Return the (x, y) coordinate for the center point of the cell that contains the specified text.  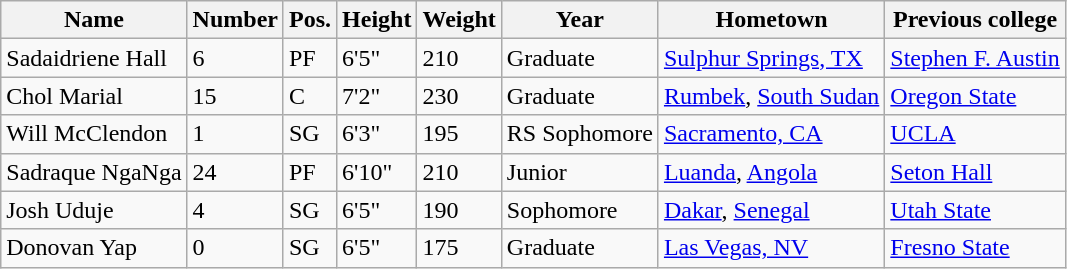
Sophomore (580, 210)
Dakar, Senegal (771, 210)
175 (459, 248)
195 (459, 134)
1 (235, 134)
C (310, 96)
UCLA (975, 134)
6'10" (377, 172)
Las Vegas, NV (771, 248)
Height (377, 20)
4 (235, 210)
15 (235, 96)
Rumbek, South Sudan (771, 96)
Pos. (310, 20)
Sadaidriene Hall (94, 58)
24 (235, 172)
Name (94, 20)
Year (580, 20)
190 (459, 210)
Weight (459, 20)
Number (235, 20)
Fresno State (975, 248)
Hometown (771, 20)
Oregon State (975, 96)
230 (459, 96)
Previous college (975, 20)
Sulphur Springs, TX (771, 58)
Will McClendon (94, 134)
RS Sophomore (580, 134)
Donovan Yap (94, 248)
0 (235, 248)
Sacramento, CA (771, 134)
Josh Uduje (94, 210)
Utah State (975, 210)
Junior (580, 172)
Luanda, Angola (771, 172)
7'2" (377, 96)
6 (235, 58)
Stephen F. Austin (975, 58)
Seton Hall (975, 172)
Chol Marial (94, 96)
Sadraque NgaNga (94, 172)
6'3" (377, 134)
